Determine the [X, Y] coordinate at the center of the cell enclosing the given text.  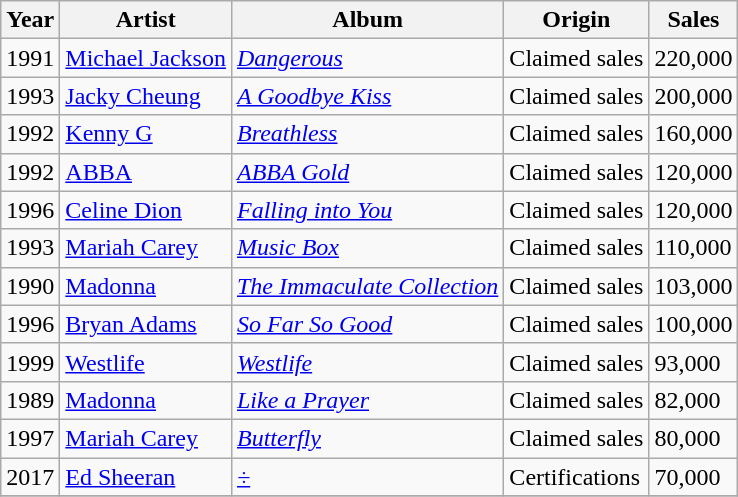
200,000 [694, 96]
Bryan Adams [146, 324]
Sales [694, 20]
Breathless [367, 134]
ABBA Gold [367, 172]
1999 [30, 362]
1997 [30, 438]
Jacky Cheung [146, 96]
Ed Sheeran [146, 477]
Celine Dion [146, 210]
Like a Prayer [367, 400]
The Immaculate Collection [367, 286]
Falling into You [367, 210]
So Far So Good [367, 324]
÷ [367, 477]
Butterfly [367, 438]
Artist [146, 20]
110,000 [694, 248]
220,000 [694, 58]
Dangerous [367, 58]
Kenny G [146, 134]
Michael Jackson [146, 58]
Year [30, 20]
Certifications [576, 477]
100,000 [694, 324]
ABBA [146, 172]
70,000 [694, 477]
1991 [30, 58]
82,000 [694, 400]
93,000 [694, 362]
160,000 [694, 134]
Origin [576, 20]
1990 [30, 286]
Music Box [367, 248]
2017 [30, 477]
A Goodbye Kiss [367, 96]
1989 [30, 400]
Album [367, 20]
80,000 [694, 438]
103,000 [694, 286]
